Detect which cell encompasses the target text, then output its (x, y) center coordinate. 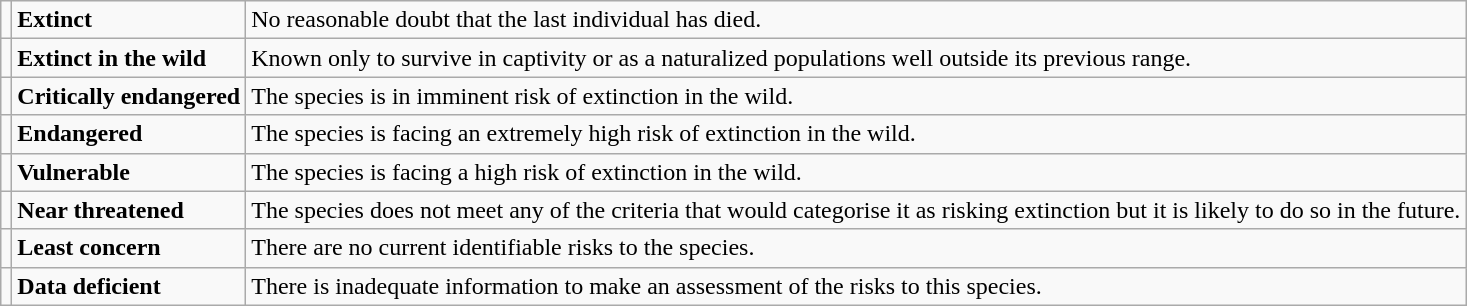
Extinct (129, 20)
Known only to survive in captivity or as a naturalized populations well outside its previous range. (856, 58)
The species is facing a high risk of extinction in the wild. (856, 172)
Vulnerable (129, 172)
Endangered (129, 134)
Near threatened (129, 210)
Critically endangered (129, 96)
There are no current identifiable risks to the species. (856, 248)
The species is in imminent risk of extinction in the wild. (856, 96)
The species is facing an extremely high risk of extinction in the wild. (856, 134)
Least concern (129, 248)
The species does not meet any of the criteria that would categorise it as risking extinction but it is likely to do so in the future. (856, 210)
No reasonable doubt that the last individual has died. (856, 20)
There is inadequate information to make an assessment of the risks to this species. (856, 286)
Data deficient (129, 286)
Extinct in the wild (129, 58)
